Output the (x, y) coordinate of the center of the cell containing the given text.  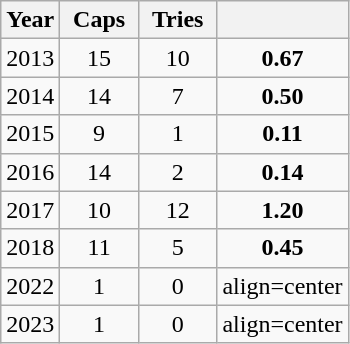
15 (100, 58)
0.50 (282, 96)
2013 (30, 58)
2 (178, 172)
2015 (30, 134)
0.67 (282, 58)
2018 (30, 248)
0.45 (282, 248)
2017 (30, 210)
9 (100, 134)
5 (178, 248)
2016 (30, 172)
7 (178, 96)
2022 (30, 286)
2023 (30, 324)
Tries (178, 20)
Caps (100, 20)
2014 (30, 96)
11 (100, 248)
0.14 (282, 172)
1.20 (282, 210)
12 (178, 210)
Year (30, 20)
0.11 (282, 134)
